Determine the (x, y) coordinate at the center of the cell enclosing the given text.  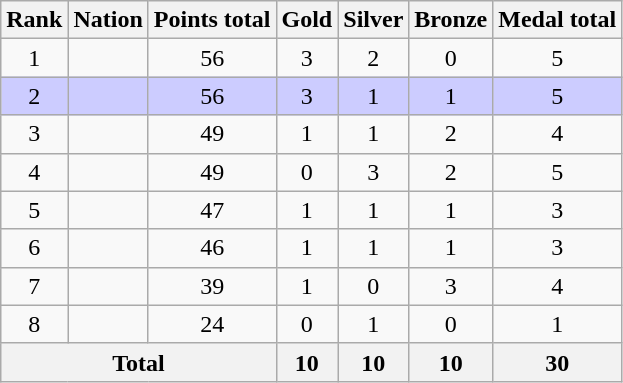
39 (212, 286)
Silver (374, 20)
Nation (108, 20)
24 (212, 324)
Gold (307, 20)
8 (34, 324)
Medal total (558, 20)
Total (138, 362)
47 (212, 210)
Points total (212, 20)
6 (34, 248)
7 (34, 286)
46 (212, 248)
Rank (34, 20)
30 (558, 362)
Bronze (451, 20)
